Pinpoint the cell where the given text exists, returning its (X, Y) midpoint coordinate. 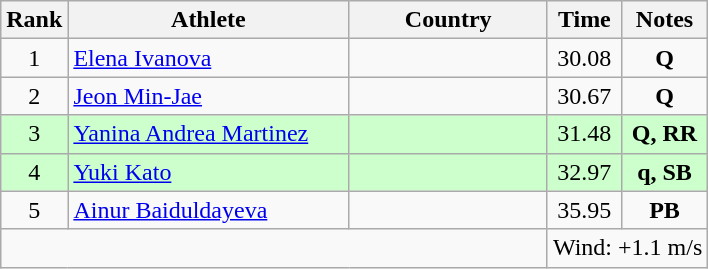
Q, RR (664, 134)
1 (34, 58)
q, SB (664, 172)
Jeon Min-Jae (208, 96)
Rank (34, 20)
30.67 (584, 96)
2 (34, 96)
30.08 (584, 58)
4 (34, 172)
3 (34, 134)
Elena Ivanova (208, 58)
35.95 (584, 210)
Wind: +1.1 m/s (627, 248)
Yanina Andrea Martinez (208, 134)
31.48 (584, 134)
5 (34, 210)
Time (584, 20)
Yuki Kato (208, 172)
Ainur Baiduldayeva (208, 210)
Athlete (208, 20)
Country (448, 20)
32.97 (584, 172)
Notes (664, 20)
PB (664, 210)
